Capture the cell that displays the provided text and extract its [x, y] central coordinate. 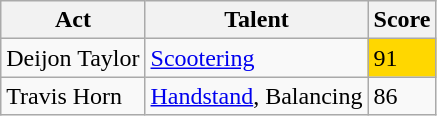
Talent [256, 20]
Score [402, 20]
86 [402, 96]
Act [73, 20]
Scootering [256, 58]
Travis Horn [73, 96]
Handstand, Balancing [256, 96]
91 [402, 58]
Deijon Taylor [73, 58]
